Search for the cell housing the specified text and yield its (x, y) center coordinate. 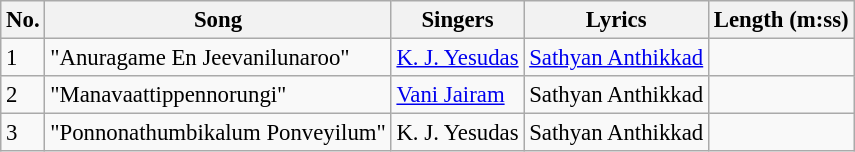
Vani Jairam (458, 95)
"Ponnonathumbikalum Ponveyilum" (218, 133)
Singers (458, 20)
Length (m:ss) (782, 20)
Lyrics (616, 20)
3 (23, 133)
2 (23, 95)
"Anuragame En Jeevanilunaroo" (218, 58)
1 (23, 58)
No. (23, 20)
"Manavaattippennorungi" (218, 95)
Song (218, 20)
